Pinpoint the cell where the given text exists, returning its [x, y] midpoint coordinate. 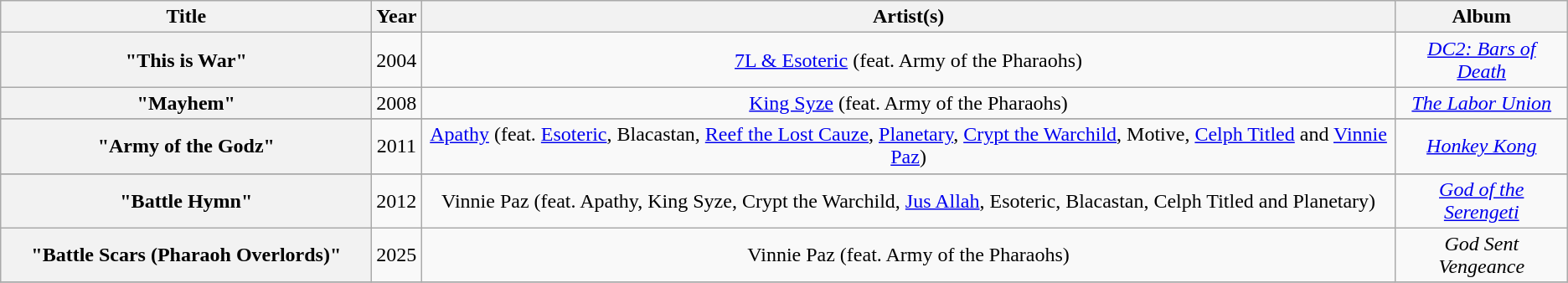
"Mayhem" [186, 103]
Apathy (feat. Esoteric, Blacastan, Reef the Lost Cauze, Planetary, Crypt the Warchild, Motive, Celph Titled and Vinnie Paz) [908, 146]
The Labor Union [1481, 103]
"This is War" [186, 60]
2008 [397, 103]
7L & Esoteric (feat. Army of the Pharaohs) [908, 60]
"Battle Scars (Pharaoh Overlords)" [186, 255]
2012 [397, 201]
Vinnie Paz (feat. Army of the Pharaohs) [908, 255]
DC2: Bars of Death [1481, 60]
"Army of the Godz" [186, 146]
King Syze (feat. Army of the Pharaohs) [908, 103]
Album [1481, 17]
Artist(s) [908, 17]
2011 [397, 146]
Honkey Kong [1481, 146]
2004 [397, 60]
2025 [397, 255]
Title [186, 17]
Year [397, 17]
Vinnie Paz (feat. Apathy, King Syze, Crypt the Warchild, Jus Allah, Esoteric, Blacastan, Celph Titled and Planetary) [908, 201]
"Battle Hymn" [186, 201]
God of the Serengeti [1481, 201]
God Sent Vengeance [1481, 255]
